Provide the [x, y] coordinate of the cell's center where the given text is located.  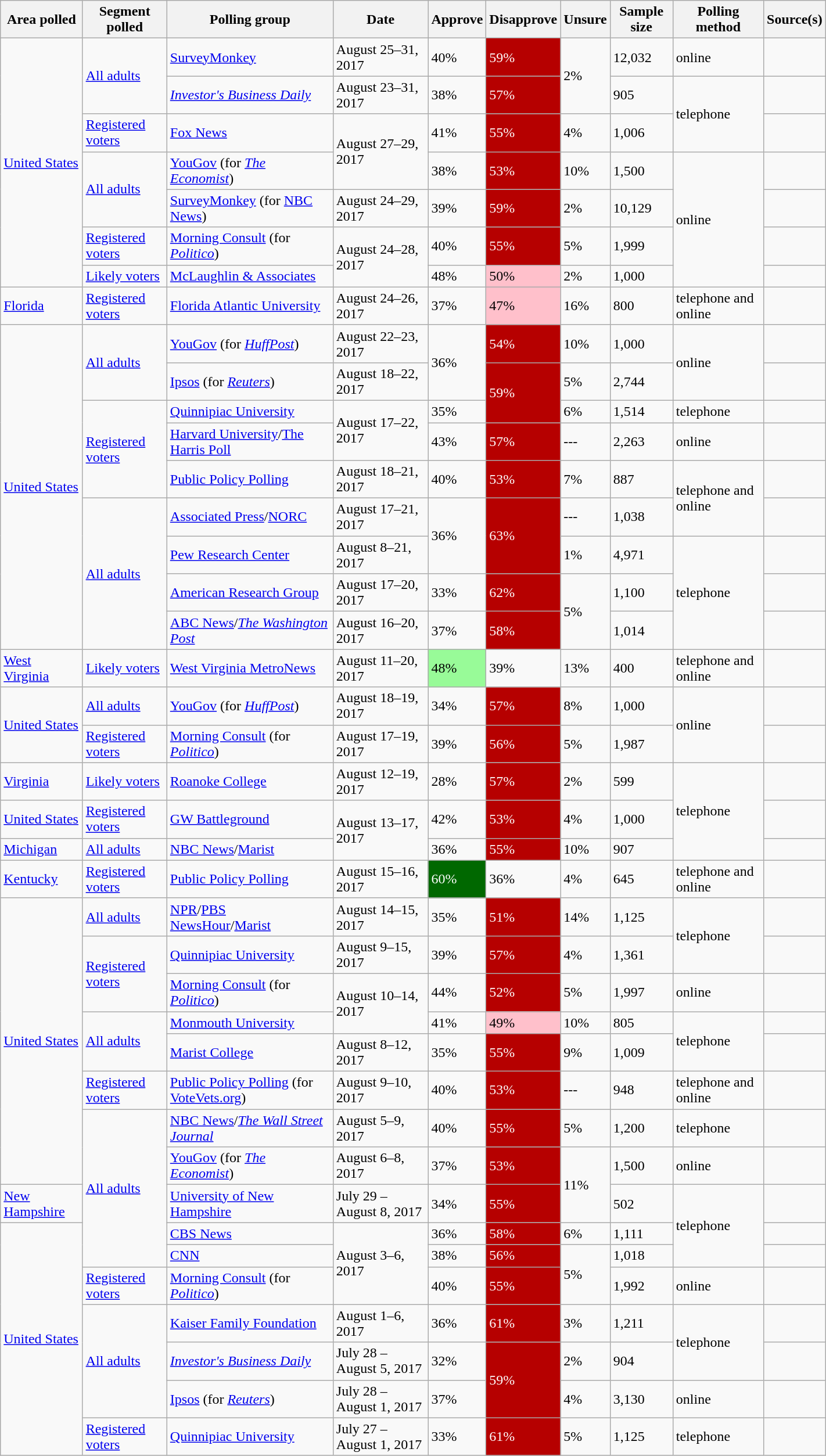
28% [457, 782]
New Hampshire [42, 1203]
907 [641, 849]
Polling group [250, 20]
63% [523, 536]
Harvard University/The Harris Poll [250, 441]
Source(s) [795, 20]
SurveyMonkey [250, 57]
August 17–21, 2017 [380, 517]
47% [523, 305]
49% [523, 1023]
800 [641, 305]
Michigan [42, 849]
NPR/PBS NewsHour/Marist [250, 916]
3% [586, 1323]
805 [641, 1023]
645 [641, 879]
Disapprove [523, 20]
August 14–15, 2017 [380, 916]
1,006 [641, 132]
1,987 [641, 743]
1,997 [641, 992]
August 13–17, 2017 [380, 831]
1,361 [641, 955]
4,971 [641, 555]
51% [523, 916]
400 [641, 668]
August 17–19, 2017 [380, 743]
Pew Research Center [250, 555]
Unsure [586, 20]
2,263 [641, 441]
1,018 [641, 1256]
July 28 – August 5, 2017 [380, 1361]
August 25–31, 2017 [380, 57]
August 11–20, 2017 [380, 668]
1,009 [641, 1052]
1,111 [641, 1234]
GW Battleground [250, 819]
887 [641, 480]
8% [586, 706]
August 24–29, 2017 [380, 208]
August 5–9, 2017 [380, 1128]
52% [523, 992]
60% [457, 879]
32% [457, 1361]
10,129 [641, 208]
9% [586, 1052]
Sample size [641, 20]
1% [586, 555]
1,211 [641, 1323]
44% [457, 992]
West Virginia [42, 668]
August 10–14, 2017 [380, 1004]
August 18–22, 2017 [380, 381]
Florida [42, 305]
University of New Hampshire [250, 1203]
July 29 – August 8, 2017 [380, 1203]
54% [523, 344]
12,032 [641, 57]
13% [586, 668]
August 12–19, 2017 [380, 782]
American Research Group [250, 592]
948 [641, 1091]
August 24–26, 2017 [380, 305]
August 9–10, 2017 [380, 1091]
11% [586, 1185]
NBC News/Marist [250, 849]
Public Policy Polling (for VoteVets.org) [250, 1091]
West Virginia MetroNews [250, 668]
ABC News/The Washington Post [250, 631]
Florida Atlantic University [250, 305]
August 16–20, 2017 [380, 631]
1,038 [641, 517]
7% [586, 480]
August 24–28, 2017 [380, 257]
Roanoke College [250, 782]
McLaughlin & Associates [250, 276]
August 3–6, 2017 [380, 1264]
1,100 [641, 592]
August 6–8, 2017 [380, 1166]
Kaiser Family Foundation [250, 1323]
August 23–31, 2017 [380, 95]
August 8–12, 2017 [380, 1052]
905 [641, 95]
Area polled [42, 20]
1,992 [641, 1286]
Marist College [250, 1052]
904 [641, 1361]
Fox News [250, 132]
599 [641, 782]
16% [586, 305]
July 27 – August 1, 2017 [380, 1437]
August 1–6, 2017 [380, 1323]
August 9–15, 2017 [380, 955]
2,744 [641, 381]
July 28 – August 1, 2017 [380, 1399]
CNN [250, 1256]
62% [523, 592]
CBS News [250, 1234]
August 27–29, 2017 [380, 152]
August 17–22, 2017 [380, 430]
Polling method [718, 20]
42% [457, 819]
1,514 [641, 411]
Kentucky [42, 879]
August 17–20, 2017 [380, 592]
August 18–19, 2017 [380, 706]
43% [457, 441]
August 15–16, 2017 [380, 879]
1,200 [641, 1128]
August 22–23, 2017 [380, 344]
50% [523, 276]
Date [380, 20]
3,130 [641, 1399]
1,999 [641, 246]
Approve [457, 20]
Segment polled [124, 20]
Associated Press/NORC [250, 517]
SurveyMonkey (for NBC News) [250, 208]
14% [586, 916]
1,014 [641, 631]
August 18–21, 2017 [380, 480]
Monmouth University [250, 1023]
Virginia [42, 782]
502 [641, 1203]
August 8–21, 2017 [380, 555]
NBC News/The Wall Street Journal [250, 1128]
